For the text-containing cell, return its midpoint in [x, y] coordinate format. 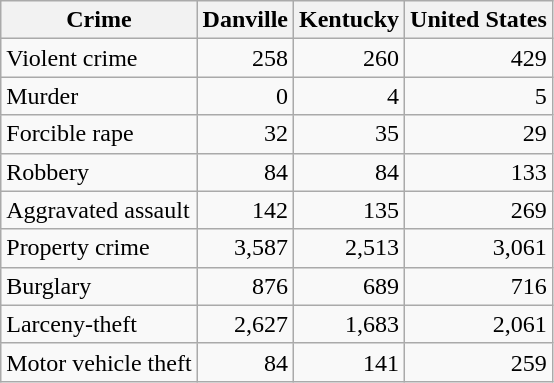
429 [479, 58]
Murder [99, 96]
1,683 [348, 324]
Larceny-theft [99, 324]
Violent crime [99, 58]
Danville [245, 20]
4 [348, 96]
Robbery [99, 172]
Aggravated assault [99, 210]
269 [479, 210]
876 [245, 286]
3,061 [479, 248]
2,513 [348, 248]
260 [348, 58]
0 [245, 96]
29 [479, 134]
Burglary [99, 286]
35 [348, 134]
Motor vehicle theft [99, 362]
5 [479, 96]
Forcible rape [99, 134]
2,061 [479, 324]
689 [348, 286]
2,627 [245, 324]
135 [348, 210]
258 [245, 58]
United States [479, 20]
3,587 [245, 248]
259 [479, 362]
Crime [99, 20]
Kentucky [348, 20]
32 [245, 134]
133 [479, 172]
716 [479, 286]
141 [348, 362]
Property crime [99, 248]
142 [245, 210]
